Capture the cell that displays the provided text and extract its [X, Y] central coordinate. 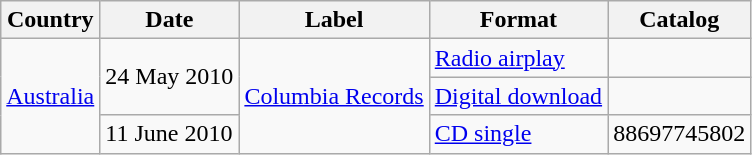
Format [518, 20]
Country [50, 20]
Digital download [518, 96]
Label [334, 20]
Australia [50, 96]
11 June 2010 [170, 134]
24 May 2010 [170, 77]
Columbia Records [334, 96]
CD single [518, 134]
Radio airplay [518, 58]
Date [170, 20]
88697745802 [680, 134]
Catalog [680, 20]
